Scan for the cell matching the given text and deliver its (X, Y) coordinate at center. 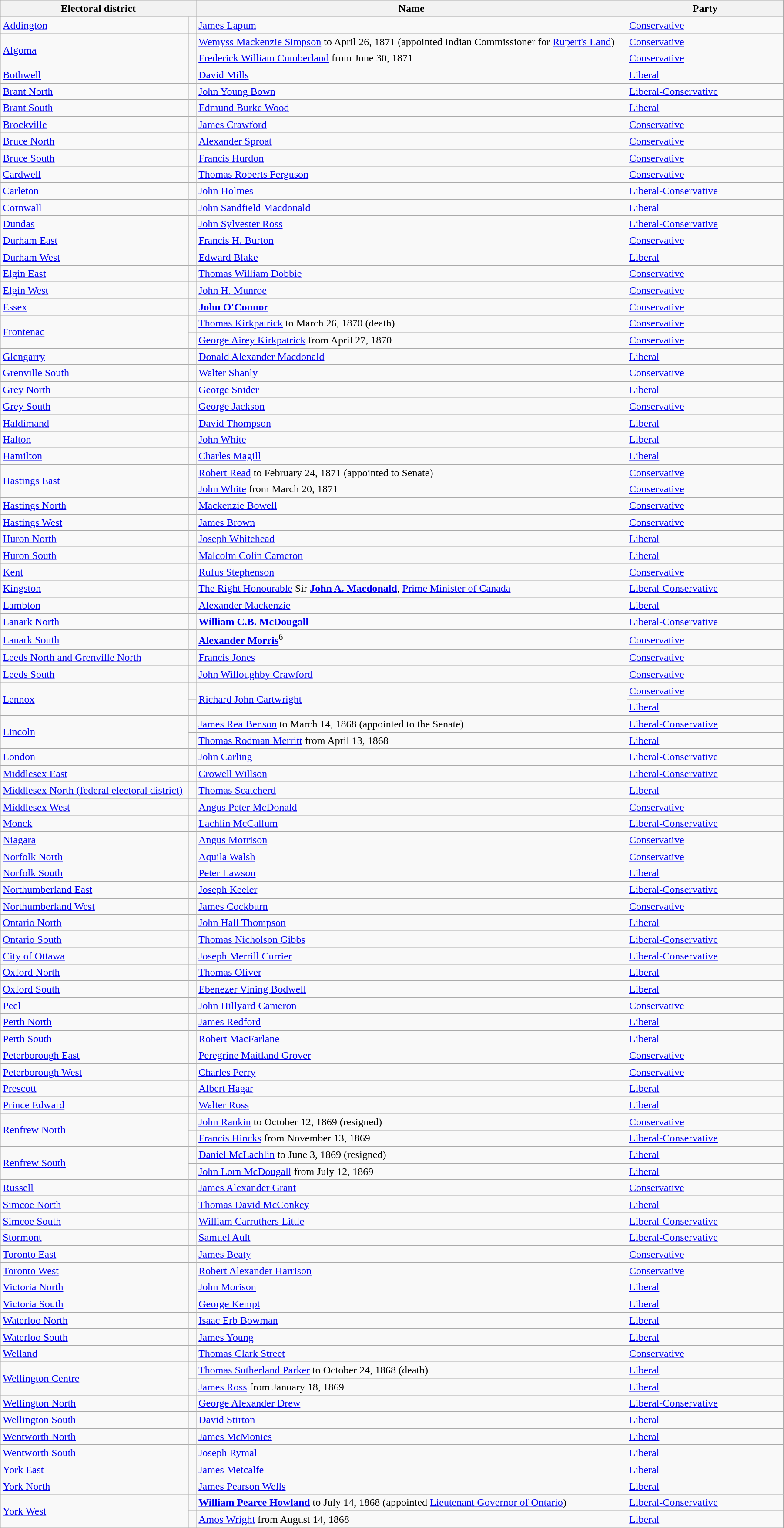
Angus Peter McDonald (412, 807)
William Carruthers Little (412, 1221)
James Brown (412, 522)
Alexander Sproat (412, 141)
James McMonies (412, 1437)
Amos Wright from August 14, 1868 (412, 1519)
James Rea Benson to March 14, 1868 (appointed to the Senate) (412, 724)
Alexander Morris6 (412, 640)
The Right Honourable Sir John A. Macdonald, Prime Minister of Canada (412, 589)
James Alexander Grant (412, 1188)
John Rankin to October 12, 1869 (resigned) (412, 1121)
Kent (94, 572)
James Beaty (412, 1254)
Joseph Rymal (412, 1453)
Frederick William Cumberland from June 30, 1871 (412, 58)
Simcoe South (94, 1221)
John Sylvester Ross (412, 224)
Bruce North (94, 141)
Hastings West (94, 522)
Hastings East (94, 481)
Elgin West (94, 290)
James Redford (412, 1022)
Lachlin McCallum (412, 823)
Robert Read to February 24, 1871 (appointed to Senate) (412, 472)
Grey North (94, 390)
Samuel Ault (412, 1238)
City of Ottawa (94, 956)
Walter Ross (412, 1105)
Cardwell (94, 174)
Hamilton (94, 456)
Joseph Keeler (412, 890)
Oxford North (94, 973)
George Kempt (412, 1304)
Huron South (94, 555)
Oxford South (94, 989)
Charles Magill (412, 456)
Peterborough West (94, 1072)
Lincoln (94, 732)
John H. Munroe (412, 290)
Russell (94, 1188)
George Alexander Drew (412, 1403)
Durham West (94, 257)
Norfolk North (94, 856)
Stormont (94, 1238)
Renfrew South (94, 1163)
Essex (94, 307)
Kingston (94, 589)
William Pearce Howland to July 14, 1868 (appointed Lieutenant Governor of Ontario) (412, 1503)
Albert Hagar (412, 1088)
York East (94, 1470)
Thomas Sutherland Parker to October 24, 1868 (death) (412, 1370)
Francis Hurdon (412, 158)
Aquila Walsh (412, 856)
Leeds North and Grenville North (94, 658)
Peterborough East (94, 1055)
George Snider (412, 390)
London (94, 757)
Wemyss Mackenzie Simpson to April 26, 1871 (appointed Indian Commissioner for Rupert's Land) (412, 42)
Haldimand (94, 423)
Huron North (94, 539)
Crowell Willson (412, 774)
Addington (94, 25)
Edmund Burke Wood (412, 108)
Peter Lawson (412, 873)
John White (412, 439)
Toronto East (94, 1254)
Wellington Centre (94, 1378)
Richard John Cartwright (412, 699)
Lambton (94, 605)
Middlesex West (94, 807)
John Hall Thompson (412, 923)
Thomas Clark Street (412, 1353)
John White from March 20, 1871 (412, 489)
Ontario South (94, 939)
John O'Connor (412, 307)
Simcoe North (94, 1205)
York West (94, 1511)
Grey South (94, 406)
David Thompson (412, 423)
Cornwall (94, 208)
Malcolm Colin Cameron (412, 555)
Edward Blake (412, 257)
Renfrew North (94, 1130)
Francis H. Burton (412, 241)
Peregrine Maitland Grover (412, 1055)
James Young (412, 1337)
John Willoughby Crawford (412, 674)
Lanark South (94, 640)
Thomas William Dobbie (412, 274)
Lanark North (94, 622)
Northumberland East (94, 890)
Brant South (94, 108)
George Airey Kirkpatrick from April 27, 1870 (412, 340)
James Cockburn (412, 906)
Wentworth North (94, 1437)
Wellington North (94, 1403)
Donald Alexander Macdonald (412, 357)
Monck (94, 823)
James Lapum (412, 25)
Party (705, 9)
William C.B. McDougall (412, 622)
James Ross from January 18, 1869 (412, 1387)
Norfolk South (94, 873)
Robert MacFarlane (412, 1039)
Thomas David McConkey (412, 1205)
Electoral district (98, 9)
Walter Shanly (412, 373)
Leeds South (94, 674)
Waterloo South (94, 1337)
Daniel McLachlin to June 3, 1869 (resigned) (412, 1155)
Joseph Whitehead (412, 539)
Northumberland West (94, 906)
Isaac Erb Bowman (412, 1320)
Ontario North (94, 923)
Waterloo North (94, 1320)
Elgin East (94, 274)
Thomas Oliver (412, 973)
Thomas Roberts Ferguson (412, 174)
Toronto West (94, 1271)
Middlesex East (94, 774)
Thomas Kirkpatrick to March 26, 1870 (death) (412, 323)
Bothwell (94, 75)
Victoria South (94, 1304)
David Stirton (412, 1420)
John Morison (412, 1287)
Alexander Mackenzie (412, 605)
Niagara (94, 840)
John Carling (412, 757)
Victoria North (94, 1287)
Halton (94, 439)
Durham East (94, 241)
John Hillyard Cameron (412, 1006)
York North (94, 1486)
John Sandfield Macdonald (412, 208)
Wellington South (94, 1420)
Francis Hincks from November 13, 1869 (412, 1138)
James Crawford (412, 125)
Robert Alexander Harrison (412, 1271)
Glengarry (94, 357)
Dundas (94, 224)
Brockville (94, 125)
Lennox (94, 699)
George Jackson (412, 406)
Rufus Stephenson (412, 572)
John Young Bown (412, 91)
Prince Edward (94, 1105)
Grenville South (94, 373)
Thomas Rodman Merritt from April 13, 1868 (412, 740)
Perth South (94, 1039)
James Pearson Wells (412, 1486)
Name (412, 9)
Thomas Scatcherd (412, 790)
Peel (94, 1006)
Ebenezer Vining Bodwell (412, 989)
Francis Jones (412, 658)
Hastings North (94, 506)
Thomas Nicholson Gibbs (412, 939)
Wentworth South (94, 1453)
Mackenzie Bowell (412, 506)
Perth North (94, 1022)
John Holmes (412, 191)
Carleton (94, 191)
James Metcalfe (412, 1470)
Angus Morrison (412, 840)
Prescott (94, 1088)
David Mills (412, 75)
Algoma (94, 50)
Middlesex North (federal electoral district) (94, 790)
Joseph Merrill Currier (412, 956)
John Lorn McDougall from July 12, 1869 (412, 1171)
Brant North (94, 91)
Frontenac (94, 332)
Bruce South (94, 158)
Welland (94, 1353)
Charles Perry (412, 1072)
